Return the [X, Y] coordinate for the center point of the cell that contains the specified text.  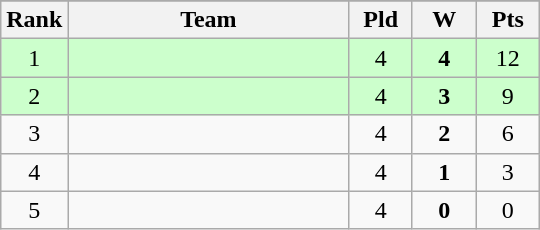
6 [508, 134]
5 [34, 210]
Team [208, 20]
Pts [508, 20]
9 [508, 96]
Pld [381, 20]
Rank [34, 20]
W [444, 20]
12 [508, 58]
